Output the (X, Y) coordinate of the center of the cell containing the given text.  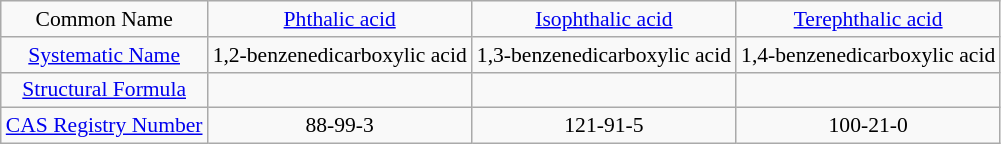
Structural Formula (104, 90)
Isophthalic acid (604, 19)
100-21-0 (868, 126)
Common Name (104, 19)
121-91-5 (604, 126)
1,4-benzenedicarboxylic acid (868, 55)
1,2-benzenedicarboxylic acid (340, 55)
Systematic Name (104, 55)
Terephthalic acid (868, 19)
1,3-benzenedicarboxylic acid (604, 55)
CAS Registry Number (104, 126)
Phthalic acid (340, 19)
88-99-3 (340, 126)
